Return [X, Y] of the center of cell containing provided text 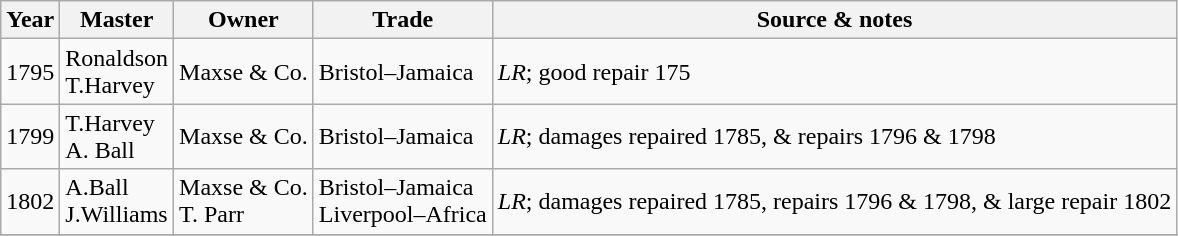
Bristol–JamaicaLiverpool–Africa [402, 202]
LR; good repair 175 [834, 72]
1799 [30, 136]
Trade [402, 20]
Master [117, 20]
T.HarveyA. Ball [117, 136]
Source & notes [834, 20]
LR; damages repaired 1785, & repairs 1796 & 1798 [834, 136]
1802 [30, 202]
Owner [244, 20]
A.BallJ.Williams [117, 202]
LR; damages repaired 1785, repairs 1796 & 1798, & large repair 1802 [834, 202]
Maxse & Co.T. Parr [244, 202]
RonaldsonT.Harvey [117, 72]
Year [30, 20]
1795 [30, 72]
